Locate the cell with the specified text and output its (x, y) center coordinate. 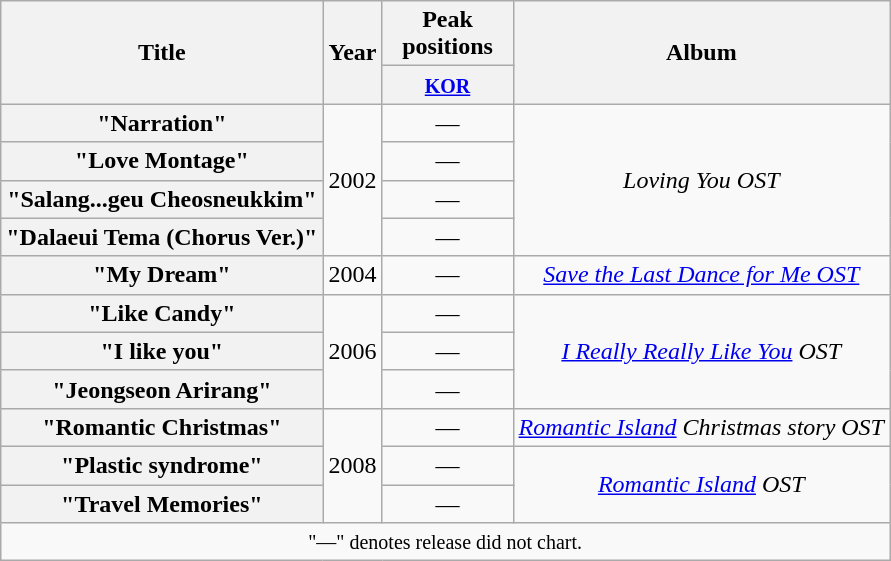
Romantic Island OST (701, 484)
Album (701, 52)
Romantic Island Christmas story OST (701, 427)
"My Dream" (162, 275)
Year (352, 52)
"I like you" (162, 351)
Loving You OST (701, 180)
2002 (352, 180)
"Narration" (162, 123)
"Love Montage" (162, 161)
"—" denotes release did not chart. (446, 542)
2004 (352, 275)
Title (162, 52)
"Plastic syndrome" (162, 465)
"Dalaeui Tema (Chorus Ver.)" (162, 237)
"Like Candy" (162, 313)
2008 (352, 465)
Save the Last Dance for Me OST (701, 275)
"Salang...geu Cheosneukkim" (162, 199)
Peak positions (448, 34)
KOR (448, 85)
"Travel Memories" (162, 503)
2006 (352, 351)
I Really Really Like You OST (701, 351)
"Romantic Christmas" (162, 427)
"Jeongseon Arirang" (162, 389)
